Scan for the cell matching the given text and deliver its (x, y) coordinate at center. 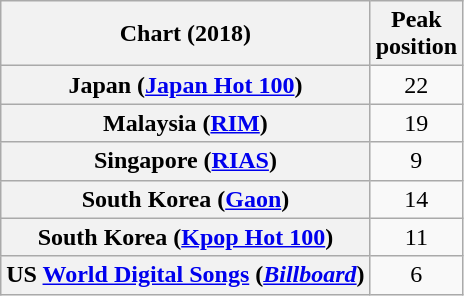
US World Digital Songs (Billboard) (186, 275)
Chart (2018) (186, 34)
Malaysia (RIM) (186, 123)
6 (416, 275)
Peak position (416, 34)
11 (416, 237)
14 (416, 199)
9 (416, 161)
Japan (Japan Hot 100) (186, 85)
South Korea (Gaon) (186, 199)
19 (416, 123)
Singapore (RIAS) (186, 161)
South Korea (Kpop Hot 100) (186, 237)
22 (416, 85)
